Extract the [X, Y] coordinate from the center of the cell holding the provided text.  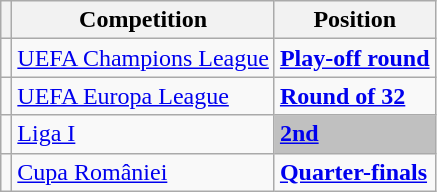
2nd [354, 134]
Position [354, 20]
Play-off round [354, 58]
UEFA Champions League [144, 58]
UEFA Europa League [144, 96]
Quarter-finals [354, 172]
Round of 32 [354, 96]
Liga I [144, 134]
Competition [144, 20]
Cupa României [144, 172]
